For the text-containing cell, return its midpoint in [X, Y] coordinate format. 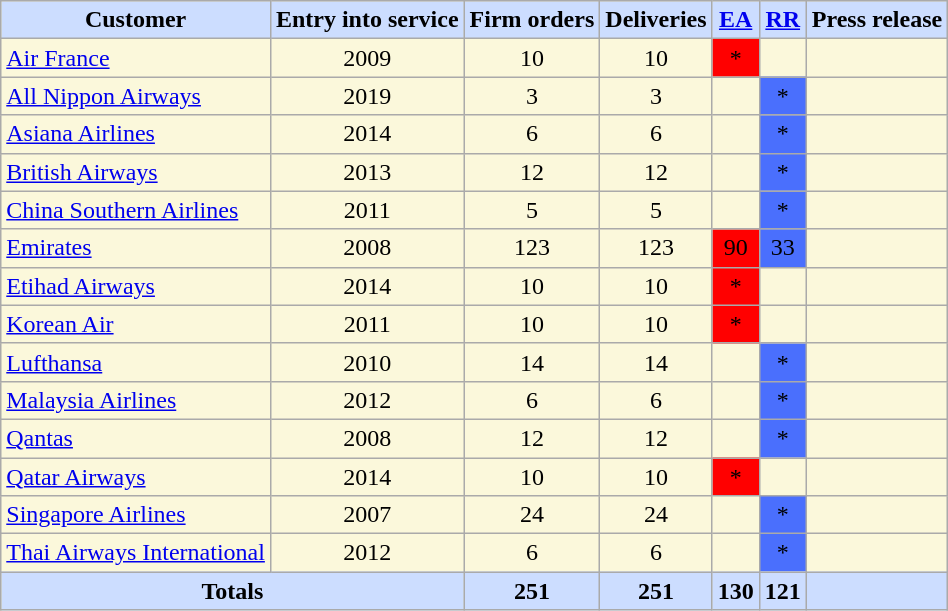
130 [736, 591]
Emirates [136, 248]
Malaysia Airlines [136, 400]
British Airways [136, 172]
Press release [876, 20]
33 [782, 248]
Asiana Airlines [136, 134]
2019 [367, 96]
90 [736, 248]
121 [782, 591]
Thai Airways International [136, 553]
Customer [136, 20]
All Nippon Airways [136, 96]
RR [782, 20]
Qantas [136, 438]
Firm orders [532, 20]
Deliveries [656, 20]
Lufthansa [136, 362]
2009 [367, 58]
Etihad Airways [136, 286]
Air France [136, 58]
China Southern Airlines [136, 210]
Entry into service [367, 20]
2013 [367, 172]
Qatar Airways [136, 477]
2007 [367, 515]
EA [736, 20]
2010 [367, 362]
Korean Air [136, 324]
Singapore Airlines [136, 515]
Totals [232, 591]
